From the cell containing the given text, extract its center point as [X, Y] coordinate. 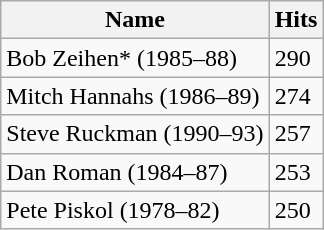
Pete Piskol (1978–82) [135, 210]
274 [296, 96]
250 [296, 210]
Mitch Hannahs (1986–89) [135, 96]
257 [296, 134]
Dan Roman (1984–87) [135, 172]
Hits [296, 20]
253 [296, 172]
Bob Zeihen* (1985–88) [135, 58]
290 [296, 58]
Steve Ruckman (1990–93) [135, 134]
Name [135, 20]
